Return the (X, Y) coordinate for the center point of the cell that contains the specified text.  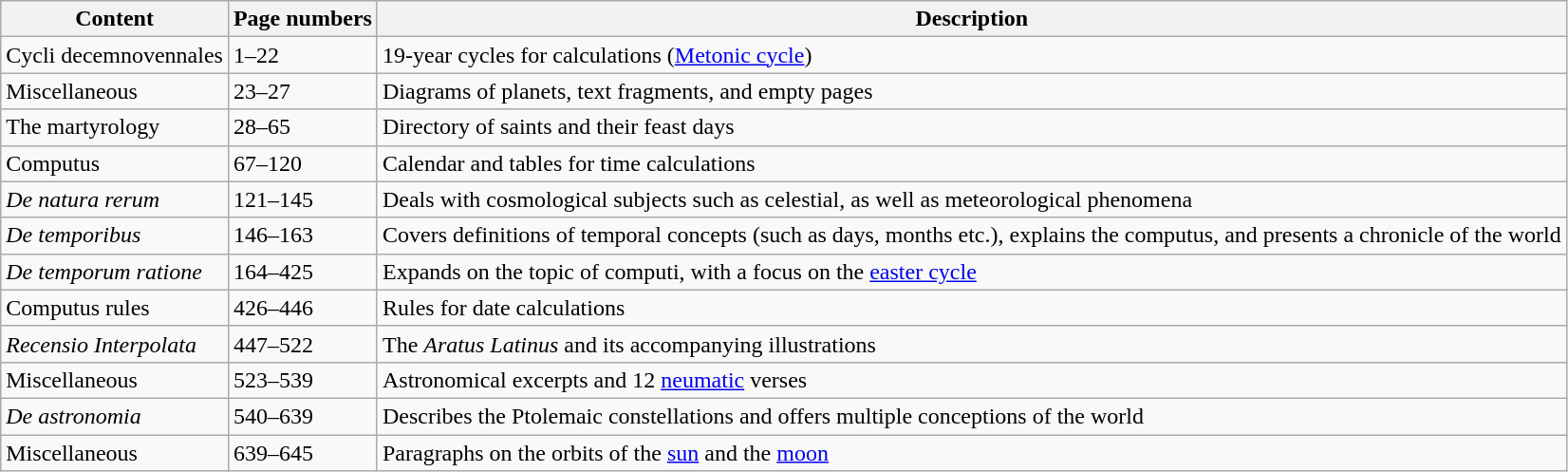
Computus (115, 163)
28–65 (302, 127)
523–539 (302, 380)
Astronomical excerpts and 12 neumatic verses (972, 380)
1–22 (302, 55)
67–120 (302, 163)
146–163 (302, 236)
Expands on the topic of computi, with a focus on the easter cycle (972, 272)
Content (115, 19)
Directory of saints and their feast days (972, 127)
Page numbers (302, 19)
Paragraphs on the orbits of the sun and the moon (972, 453)
The Aratus Latinus and its accompanying illustrations (972, 344)
121–145 (302, 199)
Covers definitions of temporal concepts (such as days, months etc.), explains the computus, and presents a chronicle of the world (972, 236)
639–645 (302, 453)
De astronomia (115, 416)
Recensio Interpolata (115, 344)
164–425 (302, 272)
447–522 (302, 344)
Describes the Ptolemaic constellations and offers multiple conceptions of the world (972, 416)
Description (972, 19)
426–446 (302, 308)
Rules for date calculations (972, 308)
23–27 (302, 91)
Computus rules (115, 308)
540–639 (302, 416)
Deals with cosmological subjects such as celestial, as well as meteorological phenomena (972, 199)
De temporibus (115, 236)
19-year cycles for calculations (Metonic cycle) (972, 55)
The martyrology (115, 127)
Diagrams of planets, text fragments, and empty pages (972, 91)
Cycli decemnovennales (115, 55)
Calendar and tables for time calculations (972, 163)
De natura rerum (115, 199)
De temporum ratione (115, 272)
